Capture the cell that displays the provided text and extract its (X, Y) central coordinate. 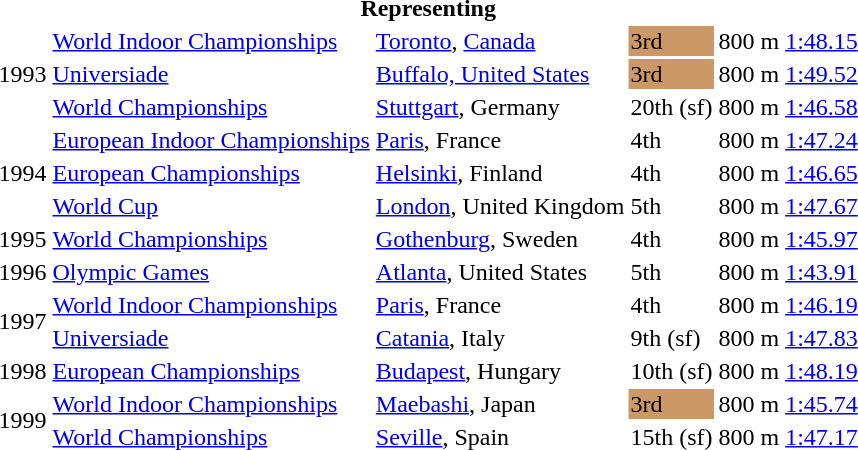
Catania, Italy (500, 338)
London, United Kingdom (500, 206)
9th (sf) (672, 338)
Buffalo, United States (500, 74)
Stuttgart, Germany (500, 107)
Toronto, Canada (500, 41)
20th (sf) (672, 107)
10th (sf) (672, 371)
European Indoor Championships (211, 140)
Maebashi, Japan (500, 404)
Budapest, Hungary (500, 371)
World Cup (211, 206)
Olympic Games (211, 272)
Gothenburg, Sweden (500, 239)
Atlanta, United States (500, 272)
Helsinki, Finland (500, 173)
